Identify which cell holds the provided text, then report its [X, Y] central coordinate. 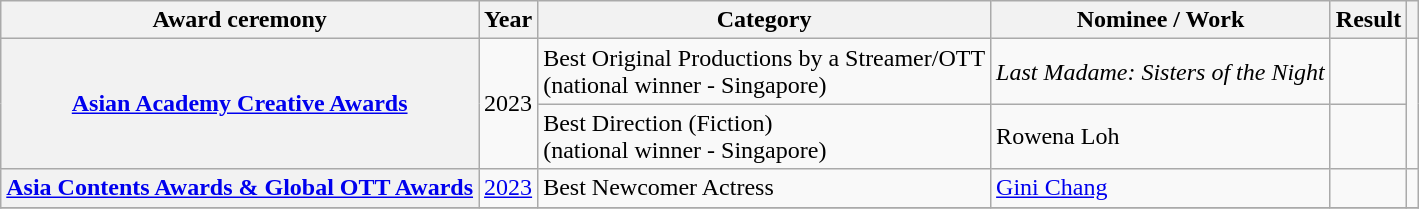
Result [1368, 20]
Asian Academy Creative Awards [240, 104]
Last Madame: Sisters of the Night [1161, 72]
Gini Chang [1161, 188]
Nominee / Work [1161, 20]
Asia Contents Awards & Global OTT Awards [240, 188]
Year [508, 20]
Best Original Productions by a Streamer/OTT(national winner - Singapore) [764, 72]
Award ceremony [240, 20]
Rowena Loh [1161, 136]
Best Newcomer Actress [764, 188]
Best Direction (Fiction)(national winner - Singapore) [764, 136]
Category [764, 20]
